Find where the given text appears and provide that cell's center as [X, Y] coordinate. 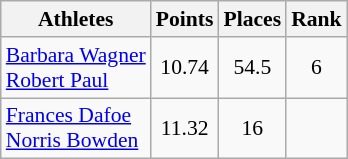
Points [185, 19]
Places [252, 19]
Frances DafoeNorris Bowden [76, 128]
16 [252, 128]
11.32 [185, 128]
Athletes [76, 19]
Barbara WagnerRobert Paul [76, 68]
54.5 [252, 68]
6 [316, 68]
10.74 [185, 68]
Rank [316, 19]
